Provide the [X, Y] coordinate of the cell's center where the given text is located.  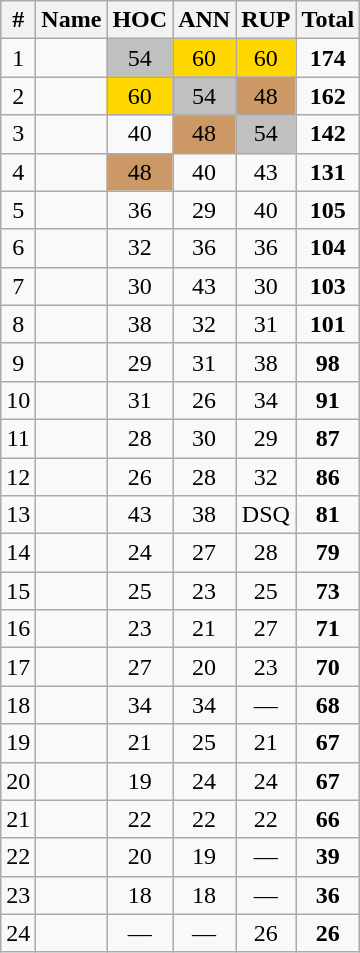
# [18, 20]
81 [328, 515]
14 [18, 553]
4 [18, 172]
Name [72, 20]
12 [18, 477]
66 [328, 819]
104 [328, 248]
71 [328, 629]
174 [328, 58]
86 [328, 477]
16 [18, 629]
79 [328, 553]
11 [18, 438]
131 [328, 172]
142 [328, 134]
162 [328, 96]
68 [328, 705]
3 [18, 134]
13 [18, 515]
91 [328, 400]
8 [18, 324]
9 [18, 362]
103 [328, 286]
87 [328, 438]
98 [328, 362]
73 [328, 591]
1 [18, 58]
10 [18, 400]
ANN [204, 20]
7 [18, 286]
6 [18, 248]
Total [328, 20]
39 [328, 857]
DSQ [266, 515]
105 [328, 210]
15 [18, 591]
HOC [140, 20]
5 [18, 210]
101 [328, 324]
2 [18, 96]
RUP [266, 20]
17 [18, 667]
70 [328, 667]
